For the text-containing cell, return its midpoint in [X, Y] coordinate format. 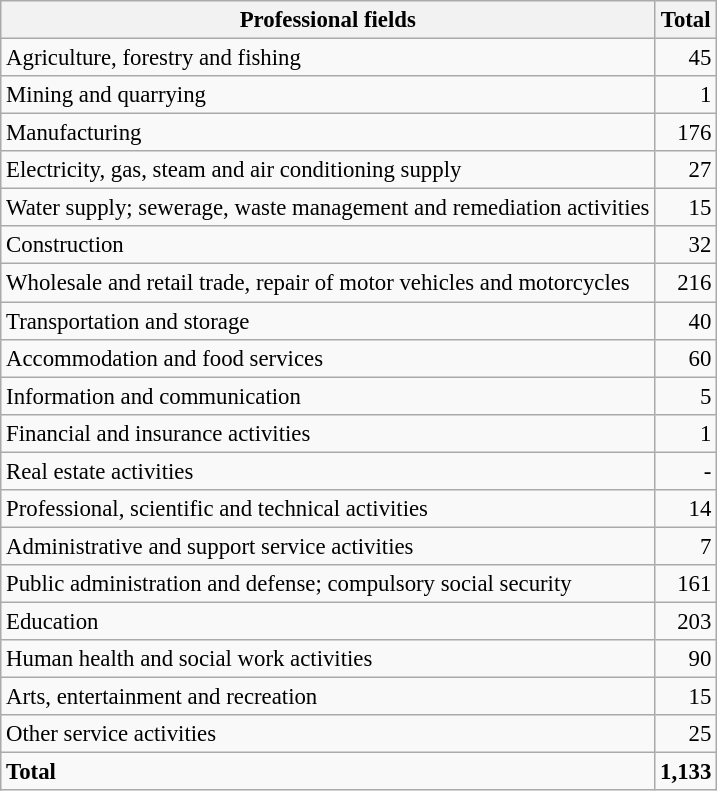
Human health and social work activities [328, 659]
Public administration and defense; compulsory social security [328, 584]
Wholesale and retail trade, repair of motor vehicles and motorcycles [328, 283]
203 [686, 621]
216 [686, 283]
Administrative and support service activities [328, 546]
Accommodation and food services [328, 358]
Manufacturing [328, 133]
1,133 [686, 772]
90 [686, 659]
Financial and insurance activities [328, 433]
5 [686, 396]
Transportation and storage [328, 321]
60 [686, 358]
161 [686, 584]
- [686, 471]
Arts, entertainment and recreation [328, 697]
Agriculture, forestry and fishing [328, 58]
Professional, scientific and technical activities [328, 509]
Professional fields [328, 20]
45 [686, 58]
Electricity, gas, steam and air conditioning supply [328, 170]
Other service activities [328, 734]
Education [328, 621]
32 [686, 245]
7 [686, 546]
Mining and quarrying [328, 95]
25 [686, 734]
Construction [328, 245]
14 [686, 509]
176 [686, 133]
Real estate activities [328, 471]
Water supply; sewerage, waste management and remediation activities [328, 208]
40 [686, 321]
Information and communication [328, 396]
27 [686, 170]
